Scan for the cell matching the given text and deliver its (X, Y) coordinate at center. 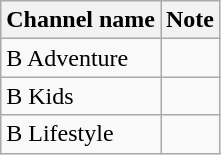
B Kids (81, 96)
B Adventure (81, 58)
B Lifestyle (81, 134)
Channel name (81, 20)
Note (190, 20)
